Scan for the cell matching the given text and deliver its (X, Y) coordinate at center. 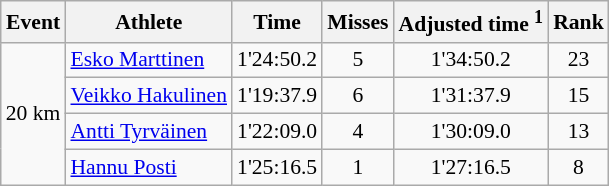
4 (358, 132)
Rank (578, 22)
1'30:09.0 (472, 132)
Athlete (148, 22)
1'34:50.2 (472, 60)
Time (277, 22)
20 km (34, 113)
1'24:50.2 (277, 60)
1'19:37.9 (277, 96)
1 (358, 167)
Adjusted time 1 (472, 22)
Esko Marttinen (148, 60)
5 (358, 60)
1'31:37.9 (472, 96)
Veikko Hakulinen (148, 96)
15 (578, 96)
6 (358, 96)
23 (578, 60)
1'22:09.0 (277, 132)
13 (578, 132)
Misses (358, 22)
1'25:16.5 (277, 167)
Antti Tyrväinen (148, 132)
Hannu Posti (148, 167)
1'27:16.5 (472, 167)
Event (34, 22)
8 (578, 167)
